Return [x, y] of the center of cell containing provided text 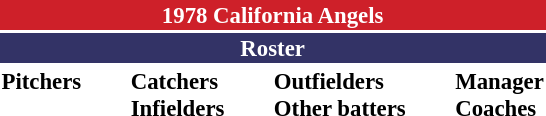
Roster [272, 48]
1978 California Angels [272, 15]
